Return the (x, y) coordinate for the center point of the cell that contains the specified text.  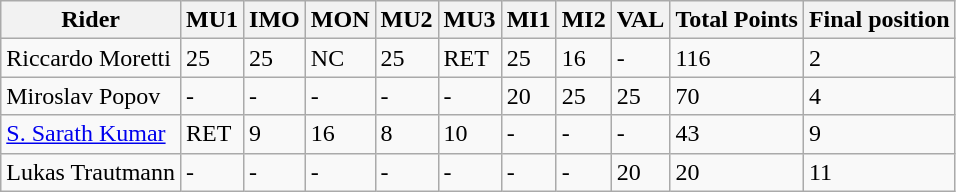
MI1 (528, 20)
IMO (275, 20)
4 (879, 96)
MU3 (470, 20)
MI2 (584, 20)
116 (737, 58)
MU1 (212, 20)
MON (340, 20)
11 (879, 172)
10 (470, 134)
Lukas Trautmann (91, 172)
MU2 (406, 20)
Rider (91, 20)
Riccardo Moretti (91, 58)
70 (737, 96)
Final position (879, 20)
NC (340, 58)
8 (406, 134)
VAL (640, 20)
S. Sarath Kumar (91, 134)
Miroslav Popov (91, 96)
43 (737, 134)
Total Points (737, 20)
2 (879, 58)
